Detect which cell encompasses the target text, then output its [x, y] center coordinate. 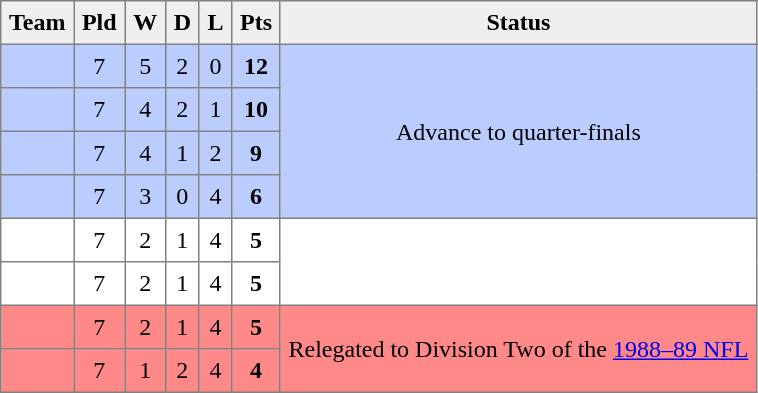
Relegated to Division Two of the 1988–89 NFL [518, 348]
Status [518, 23]
D [182, 23]
Pts [256, 23]
12 [256, 66]
9 [256, 153]
Team [38, 23]
L [216, 23]
10 [256, 110]
6 [256, 197]
Advance to quarter-finals [518, 131]
3 [145, 197]
Pld [100, 23]
W [145, 23]
